Detect which cell encompasses the target text, then output its (x, y) center coordinate. 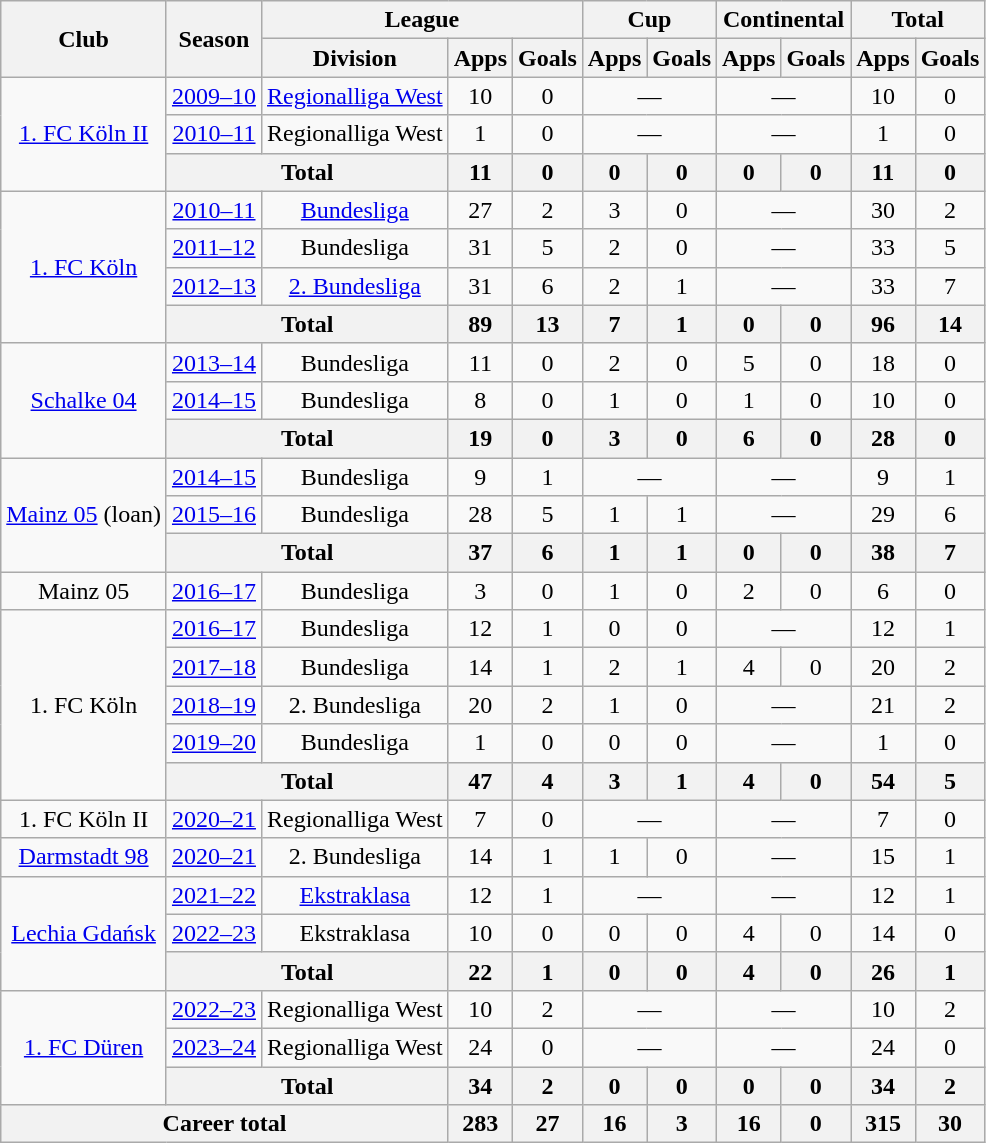
2018–19 (214, 705)
Schalke 04 (84, 400)
2011–12 (214, 248)
Season (214, 39)
2017–18 (214, 667)
2021–22 (214, 895)
47 (480, 781)
15 (883, 857)
54 (883, 781)
1. FC Düren (84, 1047)
22 (480, 971)
96 (883, 324)
29 (883, 515)
Cup (649, 20)
2023–24 (214, 1047)
League (422, 20)
Darmstadt 98 (84, 857)
26 (883, 971)
2015–16 (214, 515)
Mainz 05 (84, 591)
8 (480, 400)
2019–20 (214, 743)
Career total (224, 1124)
Lechia Gdańsk (84, 933)
2013–14 (214, 362)
Continental (784, 20)
21 (883, 705)
2009–10 (214, 96)
Club (84, 39)
283 (480, 1124)
89 (480, 324)
19 (480, 438)
13 (548, 324)
Mainz 05 (loan) (84, 515)
315 (883, 1124)
18 (883, 362)
37 (480, 553)
2012–13 (214, 286)
38 (883, 553)
Division (354, 58)
